Return the (X, Y) coordinate for the center point of the cell that contains the specified text.  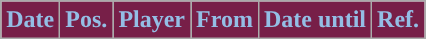
Ref. (398, 20)
Player (152, 20)
Date until (314, 20)
From (225, 20)
Date (30, 20)
Pos. (86, 20)
